Search for the cell housing the specified text and yield its [X, Y] center coordinate. 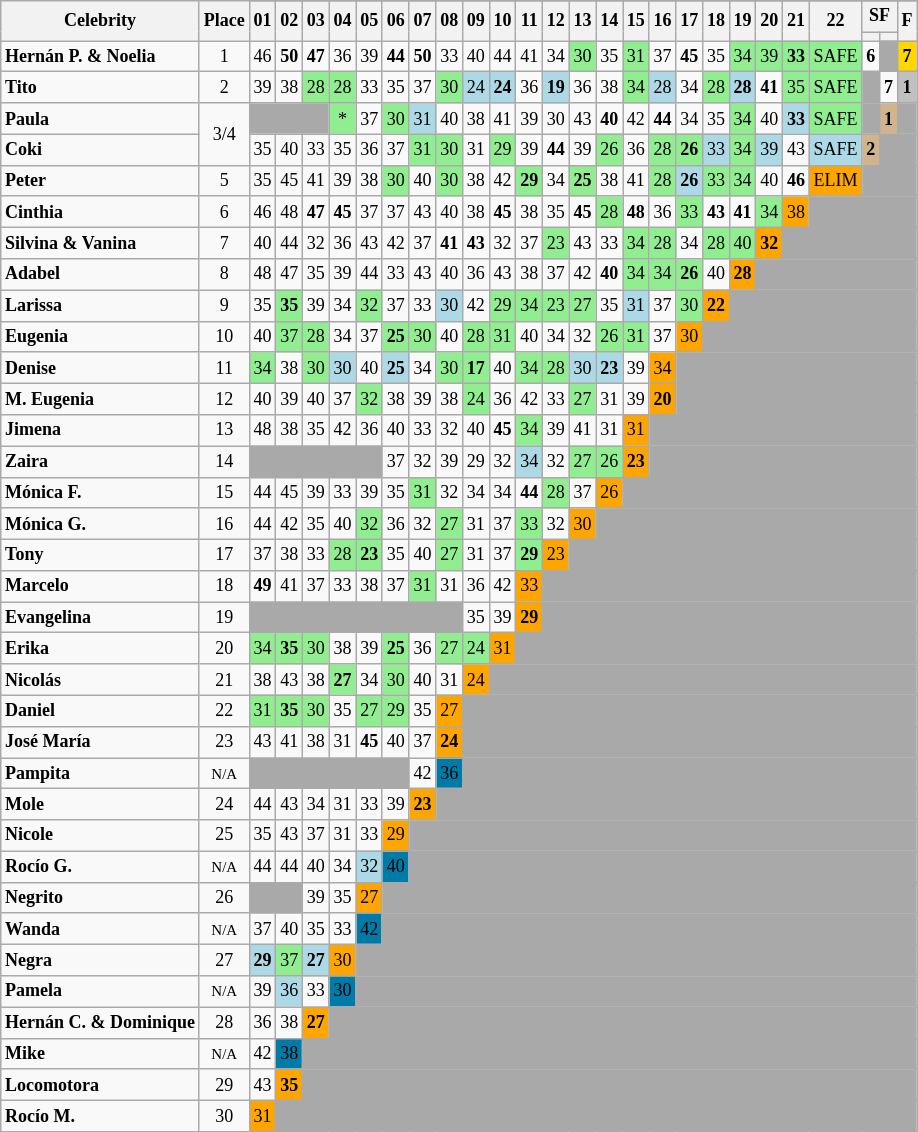
Paula [100, 118]
Adabel [100, 274]
5 [224, 180]
Celebrity [100, 21]
Hernán C. & Dominique [100, 1022]
Daniel [100, 710]
Tito [100, 88]
Locomotora [100, 1084]
Erika [100, 648]
Negra [100, 960]
09 [476, 21]
Nicolás [100, 680]
3/4 [224, 134]
Tony [100, 554]
Eugenia [100, 336]
Negrito [100, 898]
Mole [100, 804]
Denise [100, 368]
49 [262, 586]
Silvina & Vanina [100, 244]
Pampita [100, 774]
Mónica F. [100, 492]
José María [100, 742]
9 [224, 306]
Pamela [100, 992]
M. Eugenia [100, 398]
Wanda [100, 928]
ELIM [836, 180]
Larissa [100, 306]
SF [880, 16]
F [907, 21]
Mónica G. [100, 524]
07 [422, 21]
Jimena [100, 430]
8 [224, 274]
02 [290, 21]
Evangelina [100, 618]
05 [370, 21]
03 [316, 21]
Coki [100, 150]
01 [262, 21]
Rocío M. [100, 1116]
Nicole [100, 836]
Mike [100, 1054]
Cinthia [100, 212]
Peter [100, 180]
Zaira [100, 462]
Marcelo [100, 586]
Place [224, 21]
* [342, 118]
Hernán P. & Noelia [100, 56]
06 [396, 21]
08 [450, 21]
04 [342, 21]
Rocío G. [100, 866]
